Return the (x, y) coordinate for the center point of the cell that contains the specified text.  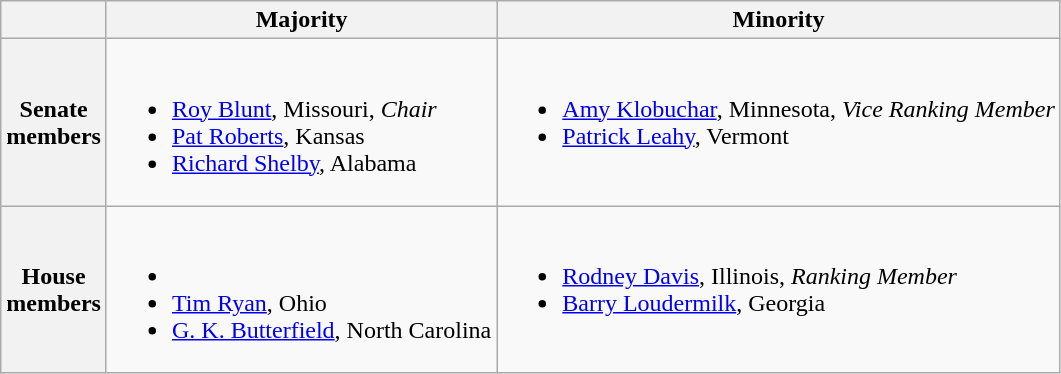
Roy Blunt, Missouri, ChairPat Roberts, KansasRichard Shelby, Alabama (301, 122)
Majority (301, 20)
Senatemembers (54, 122)
Minority (779, 20)
Tim Ryan, OhioG. K. Butterfield, North Carolina (301, 290)
Housemembers (54, 290)
Amy Klobuchar, Minnesota, Vice Ranking MemberPatrick Leahy, Vermont (779, 122)
Rodney Davis, Illinois, Ranking MemberBarry Loudermilk, Georgia (779, 290)
